From the cell containing the given text, extract its center point as (x, y) coordinate. 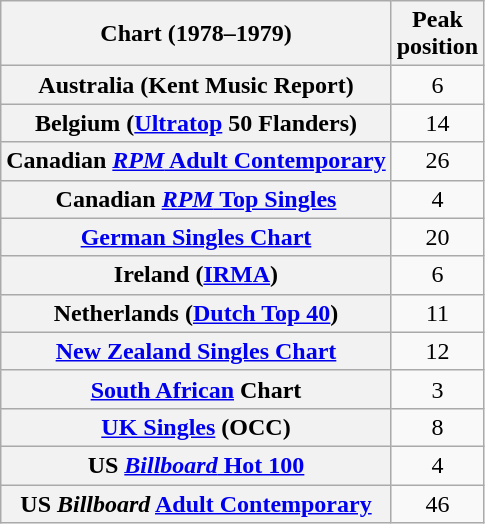
Chart (1978–1979) (196, 34)
Canadian RPM Top Singles (196, 199)
Ireland (IRMA) (196, 275)
8 (437, 427)
Australia (Kent Music Report) (196, 85)
UK Singles (OCC) (196, 427)
US Billboard Hot 100 (196, 465)
New Zealand Singles Chart (196, 351)
German Singles Chart (196, 237)
20 (437, 237)
26 (437, 161)
US Billboard Adult Contemporary (196, 503)
Netherlands (Dutch Top 40) (196, 313)
South African Chart (196, 389)
Canadian RPM Adult Contemporary (196, 161)
11 (437, 313)
Peakposition (437, 34)
3 (437, 389)
14 (437, 123)
46 (437, 503)
12 (437, 351)
Belgium (Ultratop 50 Flanders) (196, 123)
